Locate the cell with the specified text and output its (x, y) center coordinate. 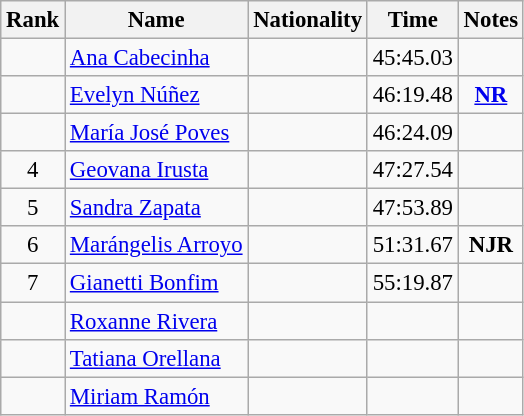
Miriam Ramón (156, 396)
5 (33, 208)
Tatiana Orellana (156, 358)
Nationality (308, 20)
Marángelis Arroyo (156, 245)
6 (33, 245)
Name (156, 20)
Roxanne Rivera (156, 321)
47:27.54 (412, 170)
María José Poves (156, 133)
47:53.89 (412, 208)
Evelyn Núñez (156, 95)
4 (33, 170)
7 (33, 283)
Ana Cabecinha (156, 58)
46:24.09 (412, 133)
Sandra Zapata (156, 208)
Geovana Irusta (156, 170)
Rank (33, 20)
46:19.48 (412, 95)
Notes (490, 20)
Time (412, 20)
51:31.67 (412, 245)
Gianetti Bonfim (156, 283)
55:19.87 (412, 283)
NJR (490, 245)
NR (490, 95)
45:45.03 (412, 58)
